Capture the cell that displays the provided text and extract its [X, Y] central coordinate. 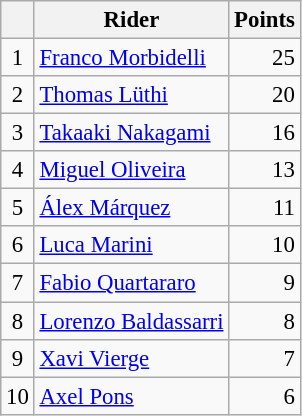
Lorenzo Baldassarri [132, 321]
2 [18, 95]
25 [264, 58]
3 [18, 133]
Thomas Lüthi [132, 95]
13 [264, 170]
11 [264, 208]
4 [18, 170]
Takaaki Nakagami [132, 133]
Franco Morbidelli [132, 58]
Xavi Vierge [132, 358]
Fabio Quartararo [132, 283]
Axel Pons [132, 396]
Álex Márquez [132, 208]
20 [264, 95]
16 [264, 133]
Rider [132, 20]
Points [264, 20]
Luca Marini [132, 245]
1 [18, 58]
Miguel Oliveira [132, 170]
5 [18, 208]
